Extract the [X, Y] coordinate from the center of the cell holding the provided text.  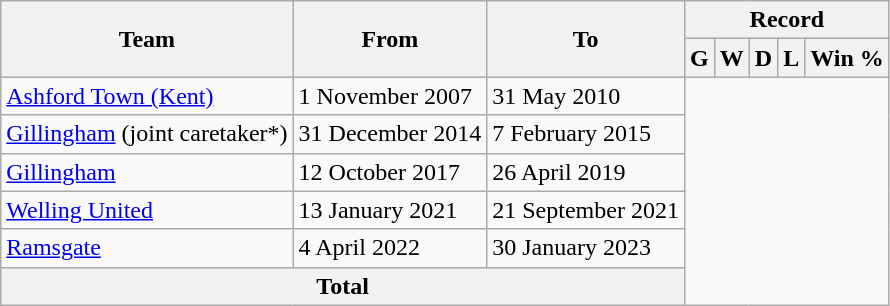
7 February 2015 [586, 134]
Ramsgate [147, 248]
31 December 2014 [390, 134]
Gillingham [147, 172]
13 January 2021 [390, 210]
W [732, 58]
31 May 2010 [586, 96]
Welling United [147, 210]
1 November 2007 [390, 96]
G [699, 58]
To [586, 39]
D [763, 58]
Gillingham (joint caretaker*) [147, 134]
From [390, 39]
26 April 2019 [586, 172]
Team [147, 39]
4 April 2022 [390, 248]
Ashford Town (Kent) [147, 96]
21 September 2021 [586, 210]
12 October 2017 [390, 172]
Record [786, 20]
Win % [848, 58]
L [792, 58]
Total [343, 286]
30 January 2023 [586, 248]
